Search for the cell housing the specified text and yield its (x, y) center coordinate. 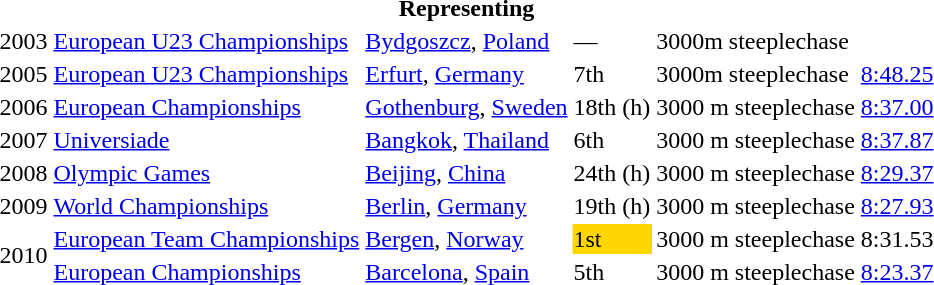
European Team Championships (206, 239)
Bergen, Norway (466, 239)
18th (h) (612, 107)
— (612, 41)
European Championships (206, 107)
Olympic Games (206, 173)
Beijing, China (466, 173)
Gothenburg, Sweden (466, 107)
Berlin, Germany (466, 206)
24th (h) (612, 173)
6th (612, 140)
7th (612, 74)
World Championships (206, 206)
Erfurt, Germany (466, 74)
1st (612, 239)
Bydgoszcz, Poland (466, 41)
Bangkok, Thailand (466, 140)
Universiade (206, 140)
19th (h) (612, 206)
